Determine the (X, Y) coordinate at the center of the cell enclosing the given text.  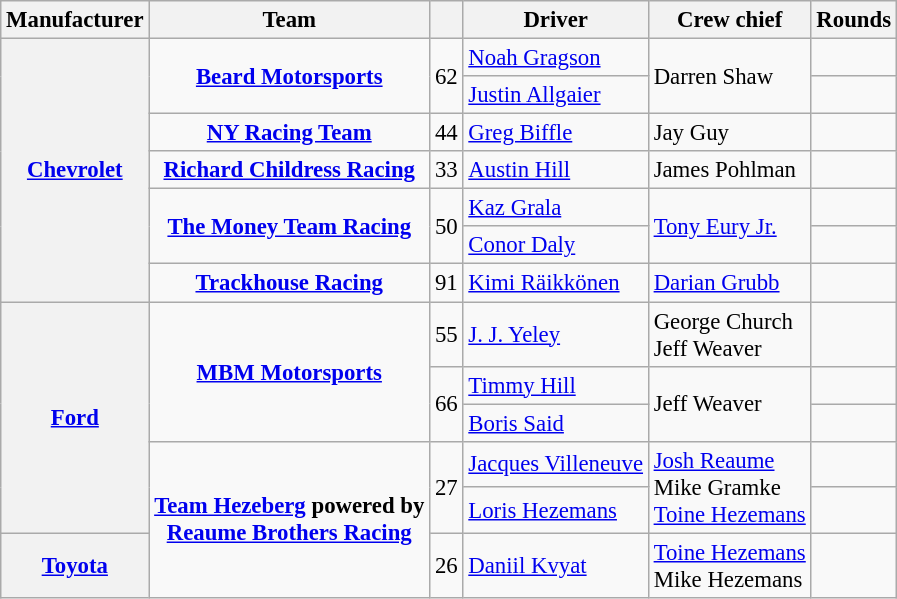
Timmy Hill (556, 385)
Austin Hill (556, 170)
Jeff Weaver (730, 404)
33 (446, 170)
66 (446, 404)
George Church Jeff Weaver (730, 334)
91 (446, 283)
Darian Grubb (730, 283)
Ford (75, 418)
Team (290, 20)
The Money Team Racing (290, 226)
Justin Allgaier (556, 95)
Noah Gragson (556, 58)
Tony Eury Jr. (730, 226)
Loris Hezemans (556, 510)
MBM Motorsports (290, 372)
Team Hezeberg powered by Reaume Brothers Racing (290, 519)
James Pohlman (730, 170)
Darren Shaw (730, 76)
Josh Reaume Mike Gramke Toine Hezemans (730, 487)
26 (446, 566)
Richard Childress Racing (290, 170)
Chevrolet (75, 170)
Toine Hezemans Mike Hezemans (730, 566)
62 (446, 76)
50 (446, 226)
Boris Said (556, 423)
Conor Daly (556, 245)
Kimi Räikkönen (556, 283)
Toyota (75, 566)
Rounds (854, 20)
27 (446, 487)
Greg Biffle (556, 133)
NY Racing Team (290, 133)
Driver (556, 20)
Trackhouse Racing (290, 283)
Crew chief (730, 20)
55 (446, 334)
Jacques Villeneuve (556, 464)
Beard Motorsports (290, 76)
Daniil Kvyat (556, 566)
J. J. Yeley (556, 334)
Kaz Grala (556, 208)
Manufacturer (75, 20)
Jay Guy (730, 133)
44 (446, 133)
